For the text-containing cell, return its midpoint in (X, Y) coordinate format. 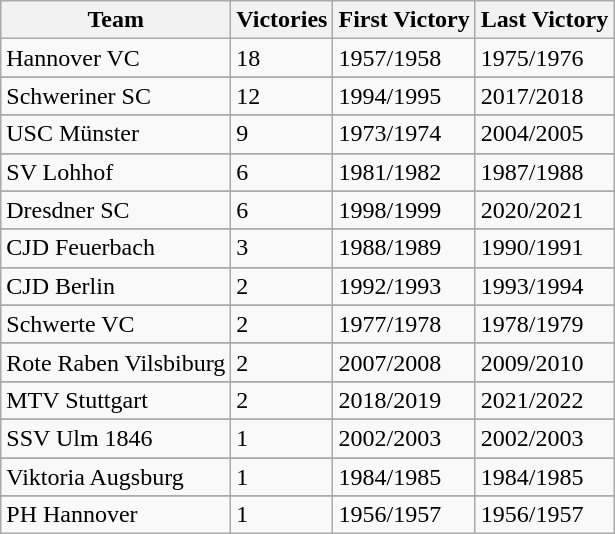
1957/1958 (404, 58)
1978/1979 (544, 324)
2004/2005 (544, 134)
MTV Stuttgart (116, 400)
1975/1976 (544, 58)
Dresdner SC (116, 210)
1981/1982 (404, 172)
2020/2021 (544, 210)
1987/1988 (544, 172)
1998/1999 (404, 210)
Victories (282, 20)
SSV Ulm 1846 (116, 438)
2017/2018 (544, 96)
Schweriner SC (116, 96)
18 (282, 58)
Schwerte VC (116, 324)
3 (282, 248)
1973/1974 (404, 134)
1994/1995 (404, 96)
Hannover VC (116, 58)
1993/1994 (544, 286)
2018/2019 (404, 400)
Team (116, 20)
Rote Raben Vilsbiburg (116, 362)
Viktoria Augsburg (116, 477)
USC Münster (116, 134)
First Victory (404, 20)
12 (282, 96)
PH Hannover (116, 515)
1992/1993 (404, 286)
2021/2022 (544, 400)
SV Lohhof (116, 172)
CJD Berlin (116, 286)
CJD Feuerbach (116, 248)
1988/1989 (404, 248)
1990/1991 (544, 248)
2007/2008 (404, 362)
2009/2010 (544, 362)
Last Victory (544, 20)
1977/1978 (404, 324)
9 (282, 134)
